Extract the (X, Y) coordinate from the center of the cell holding the provided text.  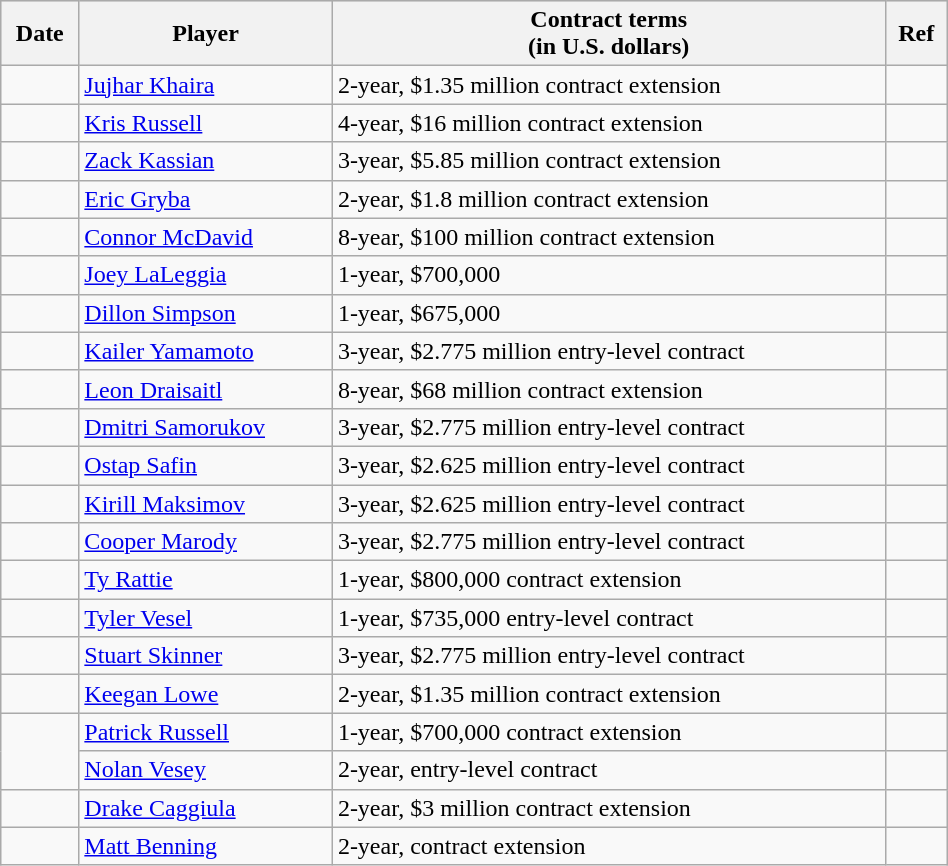
Jujhar Khaira (206, 85)
1-year, $735,000 entry-level contract (608, 618)
Dillon Simpson (206, 313)
3-year, $5.85 million contract extension (608, 161)
Keegan Lowe (206, 694)
2-year, contract extension (608, 846)
Cooper Marody (206, 542)
Ref (916, 34)
Contract terms(in U.S. dollars) (608, 34)
Dmitri Samorukov (206, 427)
1-year, $800,000 contract extension (608, 580)
Stuart Skinner (206, 656)
Drake Caggiula (206, 808)
Patrick Russell (206, 732)
Kirill Maksimov (206, 503)
8-year, $68 million contract extension (608, 389)
Joey LaLeggia (206, 275)
2-year, entry-level contract (608, 770)
Player (206, 34)
4-year, $16 million contract extension (608, 123)
Eric Gryba (206, 199)
1-year, $675,000 (608, 313)
Matt Benning (206, 846)
1-year, $700,000 (608, 275)
1-year, $700,000 contract extension (608, 732)
Kailer Yamamoto (206, 351)
Ty Rattie (206, 580)
2-year, $3 million contract extension (608, 808)
Nolan Vesey (206, 770)
Leon Draisaitl (206, 389)
Kris Russell (206, 123)
Connor McDavid (206, 237)
Tyler Vesel (206, 618)
8-year, $100 million contract extension (608, 237)
Zack Kassian (206, 161)
Date (40, 34)
2-year, $1.8 million contract extension (608, 199)
Ostap Safin (206, 465)
